Determine the (x, y) coordinate at the center of the cell enclosing the given text.  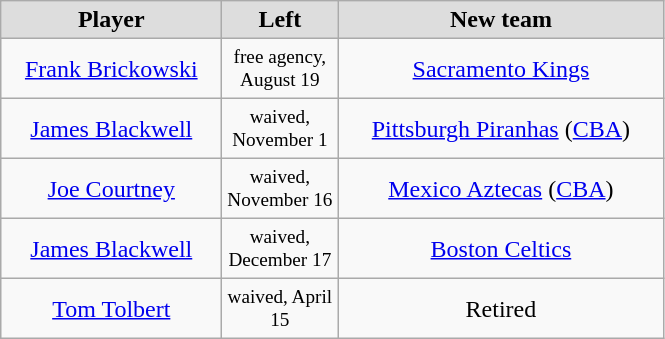
waived, December 17 (280, 249)
Frank Brickowski (112, 69)
Tom Tolbert (112, 309)
Joe Courtney (112, 189)
waived, November 1 (280, 129)
waived, April 15 (280, 309)
Sacramento Kings (501, 69)
waived, November 16 (280, 189)
Left (280, 20)
Pittsburgh Piranhas (CBA) (501, 129)
Boston Celtics (501, 249)
Retired (501, 309)
Mexico Aztecas (CBA) (501, 189)
Player (112, 20)
New team (501, 20)
free agency, August 19 (280, 69)
